Extract the (X, Y) coordinate from the center of the cell holding the provided text.  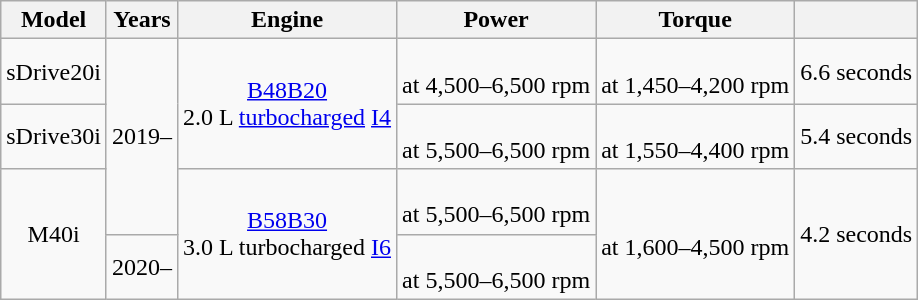
sDrive20i (54, 72)
2019– (142, 136)
at 1,550–4,400 rpm (696, 136)
Power (496, 20)
Engine (288, 20)
Years (142, 20)
Torque (696, 20)
Model (54, 20)
at 4,500–6,500 rpm (496, 72)
sDrive30i (54, 136)
2020– (142, 266)
6.6 seconds (856, 72)
at 1,450–4,200 rpm (696, 72)
4.2 seconds (856, 234)
B58B30 3.0 L turbocharged I6 (288, 234)
B48B20 2.0 L turbocharged I4 (288, 104)
5.4 seconds (856, 136)
at 1,600–4,500 rpm (696, 234)
M40i (54, 234)
